Return (X, Y) of the center of cell containing provided text 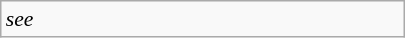
see (203, 19)
